Return the [x, y] coordinate for the center point of the cell that contains the specified text.  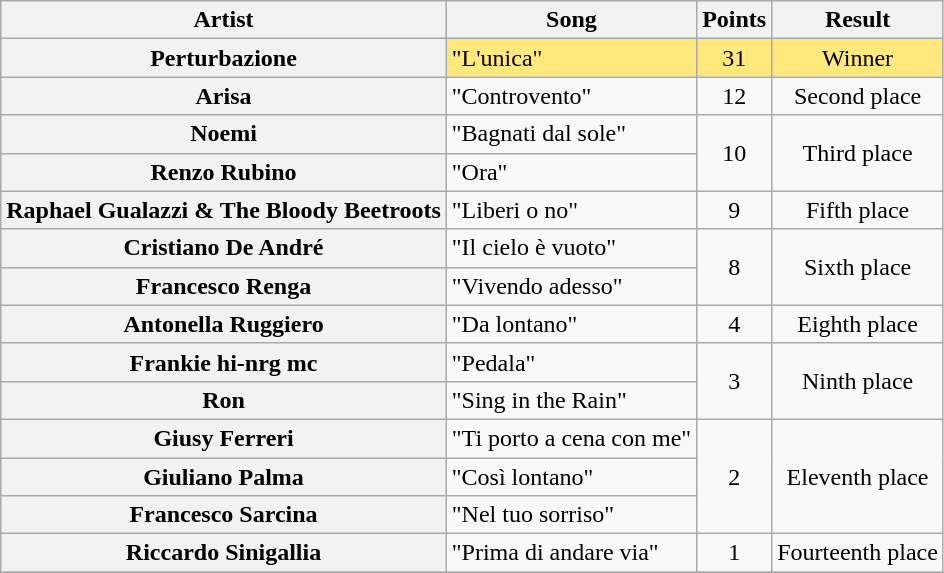
"Liberi o no" [571, 210]
8 [734, 267]
31 [734, 58]
"Ora" [571, 172]
Francesco Sarcina [224, 515]
Result [858, 20]
Sixth place [858, 267]
Renzo Rubino [224, 172]
3 [734, 381]
Ron [224, 400]
Eighth place [858, 324]
"L'unica" [571, 58]
Fifth place [858, 210]
"Prima di andare via" [571, 553]
2 [734, 476]
Cristiano De André [224, 248]
Arisa [224, 96]
10 [734, 153]
"Pedala" [571, 362]
Fourteenth place [858, 553]
1 [734, 553]
Giusy Ferreri [224, 438]
Points [734, 20]
"Da lontano" [571, 324]
12 [734, 96]
Song [571, 20]
Artist [224, 20]
Perturbazione [224, 58]
9 [734, 210]
Third place [858, 153]
Second place [858, 96]
4 [734, 324]
"Sing in the Rain" [571, 400]
"Così lontano" [571, 477]
"Il cielo è vuoto" [571, 248]
Riccardo Sinigallia [224, 553]
Francesco Renga [224, 286]
Raphael Gualazzi & The Bloody Beetroots [224, 210]
Eleventh place [858, 476]
"Nel tuo sorriso" [571, 515]
"Vivendo adesso" [571, 286]
Antonella Ruggiero [224, 324]
Ninth place [858, 381]
"Ti porto a cena con me" [571, 438]
Noemi [224, 134]
Frankie hi-nrg mc [224, 362]
"Bagnati dal sole" [571, 134]
Winner [858, 58]
"Controvento" [571, 96]
Giuliano Palma [224, 477]
